Determine the [x, y] coordinate at the center of the cell enclosing the given text.  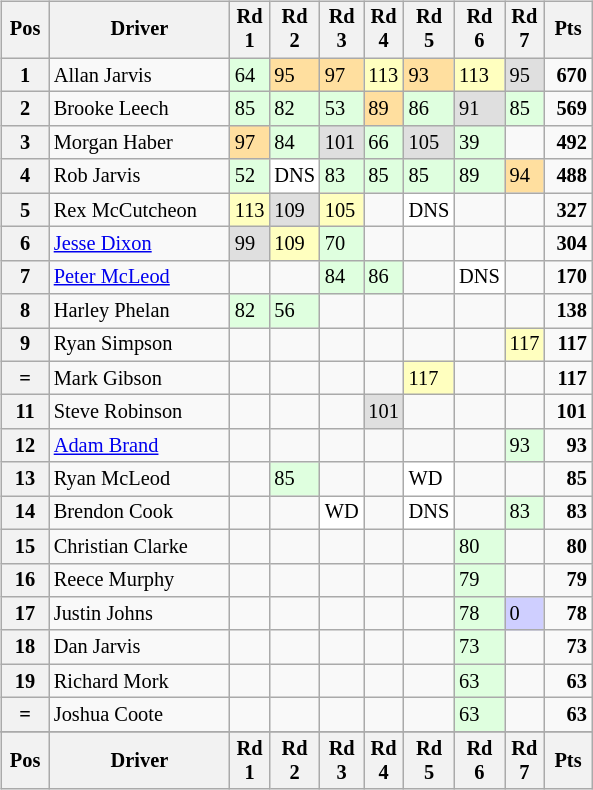
53 [342, 109]
138 [568, 311]
Harley Phelan [140, 311]
170 [568, 277]
8 [25, 311]
Morgan Haber [140, 143]
Peter McLeod [140, 277]
11 [25, 412]
Ryan Simpson [140, 345]
64 [250, 75]
Dan Jarvis [140, 647]
304 [568, 244]
569 [568, 109]
56 [294, 311]
70 [342, 244]
Steve Robinson [140, 412]
99 [250, 244]
14 [25, 513]
Joshua Coote [140, 715]
488 [568, 176]
13 [25, 479]
327 [568, 210]
66 [384, 143]
Rob Jarvis [140, 176]
Richard Mork [140, 681]
Allan Jarvis [140, 75]
Mark Gibson [140, 378]
91 [479, 109]
Reece Murphy [140, 580]
15 [25, 546]
9 [25, 345]
Ryan McLeod [140, 479]
4 [25, 176]
670 [568, 75]
3 [25, 143]
19 [25, 681]
Brendon Cook [140, 513]
17 [25, 614]
5 [25, 210]
Brooke Leech [140, 109]
12 [25, 446]
94 [524, 176]
Jesse Dixon [140, 244]
16 [25, 580]
Adam Brand [140, 446]
Christian Clarke [140, 546]
2 [25, 109]
6 [25, 244]
18 [25, 647]
52 [250, 176]
7 [25, 277]
1 [25, 75]
Rex McCutcheon [140, 210]
39 [479, 143]
492 [568, 143]
Justin Johns [140, 614]
0 [524, 614]
